Scan for the cell matching the given text and deliver its [x, y] coordinate at center. 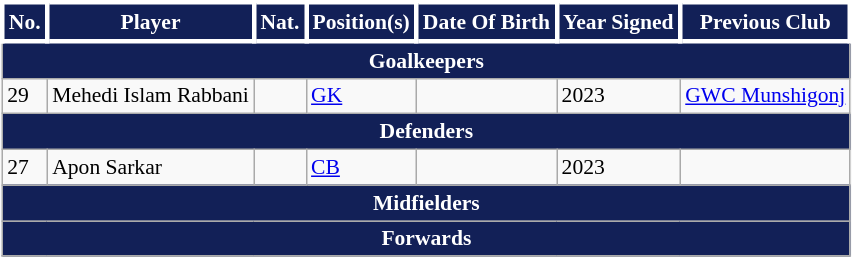
Player [150, 22]
Mehedi Islam Rabbani [150, 96]
Nat. [280, 22]
GK [361, 96]
Position(s) [361, 22]
29 [24, 96]
CB [361, 168]
Year Signed [619, 22]
Defenders [426, 132]
Date Of Birth [486, 22]
Previous Club [765, 22]
Forwards [426, 239]
GWC Munshigonj [765, 96]
27 [24, 168]
Apon Sarkar [150, 168]
No. [24, 22]
Midfielders [426, 203]
Goalkeepers [426, 60]
